Output the [x, y] coordinate of the center of the cell containing the given text.  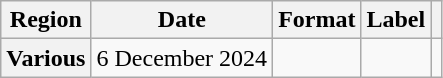
6 December 2024 [182, 58]
Label [396, 20]
Various [46, 58]
Date [182, 20]
Region [46, 20]
Format [317, 20]
